Scan for the cell matching the given text and deliver its [x, y] coordinate at center. 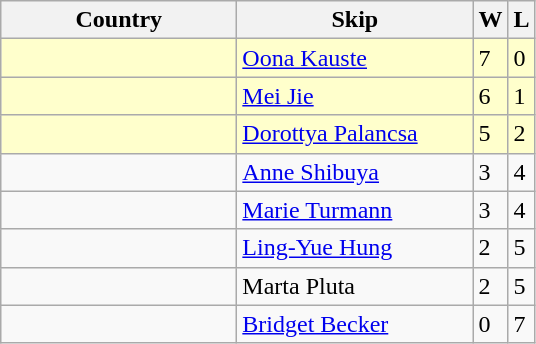
Oona Kauste [355, 58]
1 [522, 96]
Ling-Yue Hung [355, 248]
Country [119, 20]
6 [490, 96]
L [522, 20]
Mei Jie [355, 96]
Marta Pluta [355, 286]
Anne Shibuya [355, 172]
Bridget Becker [355, 324]
Marie Turmann [355, 210]
Skip [355, 20]
Dorottya Palancsa [355, 134]
W [490, 20]
